Extract the [X, Y] coordinate from the center of the cell holding the provided text.  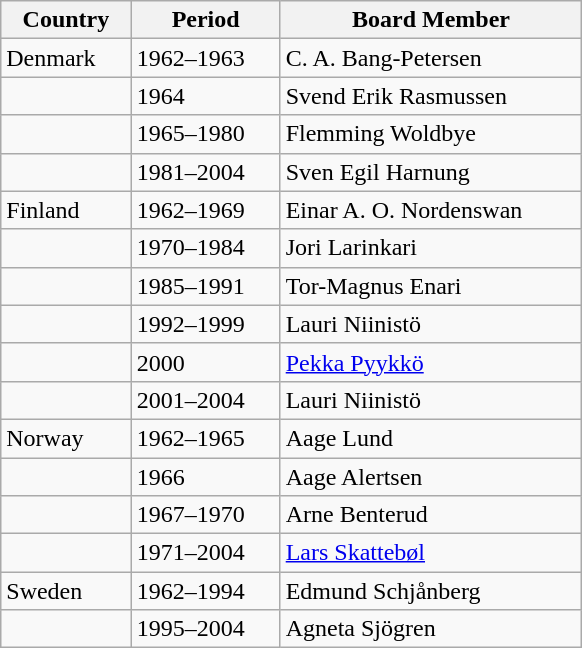
2001–2004 [206, 400]
Period [206, 20]
Pekka Pyykkö [431, 362]
Flemming Woldbye [431, 134]
1995–2004 [206, 629]
Edmund Schjånberg [431, 591]
Lars Skattebøl [431, 553]
Norway [66, 438]
Board Member [431, 20]
2000 [206, 362]
1962–1994 [206, 591]
1964 [206, 96]
Country [66, 20]
Aage Lund [431, 438]
Arne Benterud [431, 515]
1962–1969 [206, 210]
C. A. Bang-Petersen [431, 58]
1970–1984 [206, 248]
Agneta Sjögren [431, 629]
Denmark [66, 58]
Sven Egil Harnung [431, 172]
Sweden [66, 591]
Aage Alertsen [431, 477]
Einar A. O. Nordenswan [431, 210]
1992–1999 [206, 324]
1962–1965 [206, 438]
Jori Larinkari [431, 248]
1966 [206, 477]
1965–1980 [206, 134]
Finland [66, 210]
Svend Erik Rasmussen [431, 96]
1971–2004 [206, 553]
1981–2004 [206, 172]
1985–1991 [206, 286]
1967–1970 [206, 515]
1962–1963 [206, 58]
Tor-Magnus Enari [431, 286]
